Provide the (x, y) coordinate of the cell's center where the given text is located.  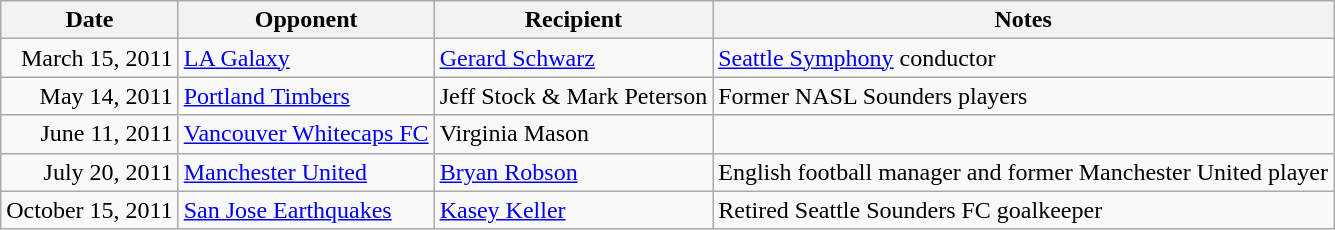
March 15, 2011 (90, 58)
Virginia Mason (574, 134)
July 20, 2011 (90, 172)
Former NASL Sounders players (1024, 96)
May 14, 2011 (90, 96)
Retired Seattle Sounders FC goalkeeper (1024, 210)
June 11, 2011 (90, 134)
Manchester United (306, 172)
Seattle Symphony conductor (1024, 58)
Kasey Keller (574, 210)
English football manager and former Manchester United player (1024, 172)
Date (90, 20)
Recipient (574, 20)
Notes (1024, 20)
Portland Timbers (306, 96)
San Jose Earthquakes (306, 210)
Opponent (306, 20)
Gerard Schwarz (574, 58)
Jeff Stock & Mark Peterson (574, 96)
Vancouver Whitecaps FC (306, 134)
LA Galaxy (306, 58)
Bryan Robson (574, 172)
October 15, 2011 (90, 210)
